Pinpoint the cell where the given text exists, returning its (X, Y) midpoint coordinate. 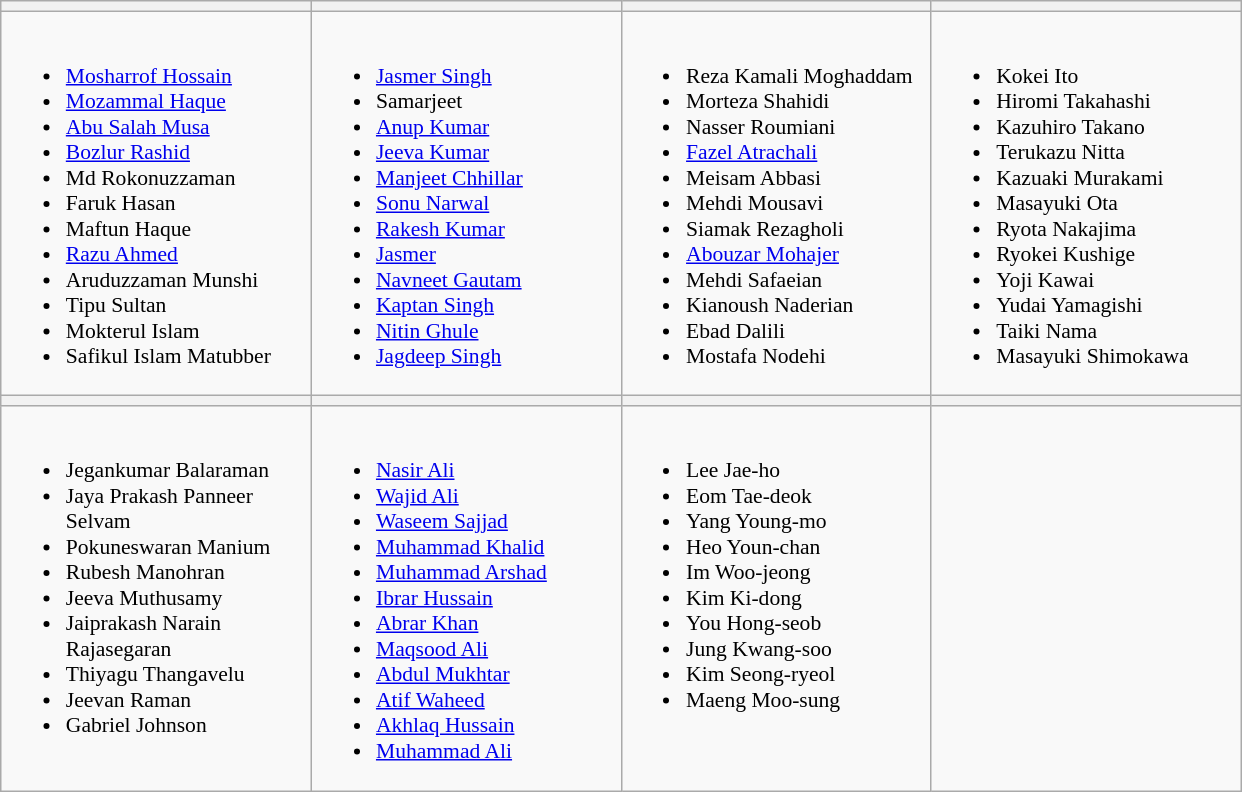
Lee Jae-hoEom Tae-deokYang Young-moHeo Youn-chanIm Woo-jeongKim Ki-dongYou Hong-seobJung Kwang-sooKim Seong-ryeolMaeng Moo-sung (776, 598)
Jasmer SinghSamarjeetAnup KumarJeeva KumarManjeet ChhillarSonu NarwalRakesh KumarJasmerNavneet GautamKaptan SinghNitin GhuleJagdeep Singh (466, 204)
Nasir AliWajid AliWaseem SajjadMuhammad KhalidMuhammad ArshadIbrar HussainAbrar KhanMaqsood AliAbdul MukhtarAtif WaheedAkhlaq HussainMuhammad Ali (466, 598)
